Determine the [X, Y] coordinate at the center of the cell enclosing the given text.  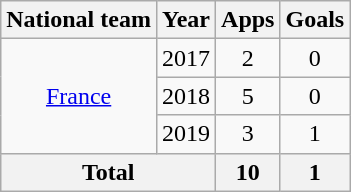
2017 [186, 58]
2018 [186, 96]
Total [108, 172]
5 [248, 96]
Apps [248, 20]
2 [248, 58]
10 [248, 172]
Year [186, 20]
3 [248, 134]
2019 [186, 134]
France [79, 96]
National team [79, 20]
Goals [315, 20]
